Search for the cell housing the specified text and yield its [X, Y] center coordinate. 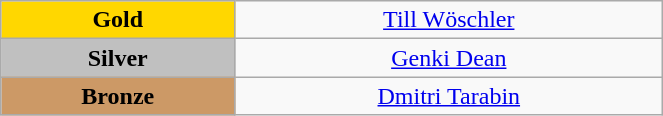
Bronze [118, 96]
Dmitri Tarabin [449, 96]
Till Wöschler [449, 20]
Silver [118, 58]
Gold [118, 20]
Genki Dean [449, 58]
